Detect which cell encompasses the target text, then output its [X, Y] center coordinate. 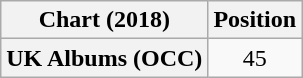
UK Albums (OCC) [104, 58]
45 [255, 58]
Position [255, 20]
Chart (2018) [104, 20]
